Search for the cell housing the specified text and yield its (X, Y) center coordinate. 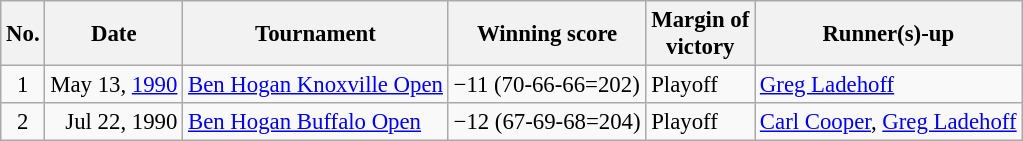
Ben Hogan Buffalo Open (316, 122)
1 (23, 85)
Margin ofvictory (700, 34)
Runner(s)-up (888, 34)
No. (23, 34)
Jul 22, 1990 (114, 122)
Winning score (547, 34)
2 (23, 122)
Tournament (316, 34)
−12 (67-69-68=204) (547, 122)
May 13, 1990 (114, 85)
Carl Cooper, Greg Ladehoff (888, 122)
−11 (70-66-66=202) (547, 85)
Ben Hogan Knoxville Open (316, 85)
Greg Ladehoff (888, 85)
Date (114, 34)
